Identify which cell holds the provided text, then report its (X, Y) central coordinate. 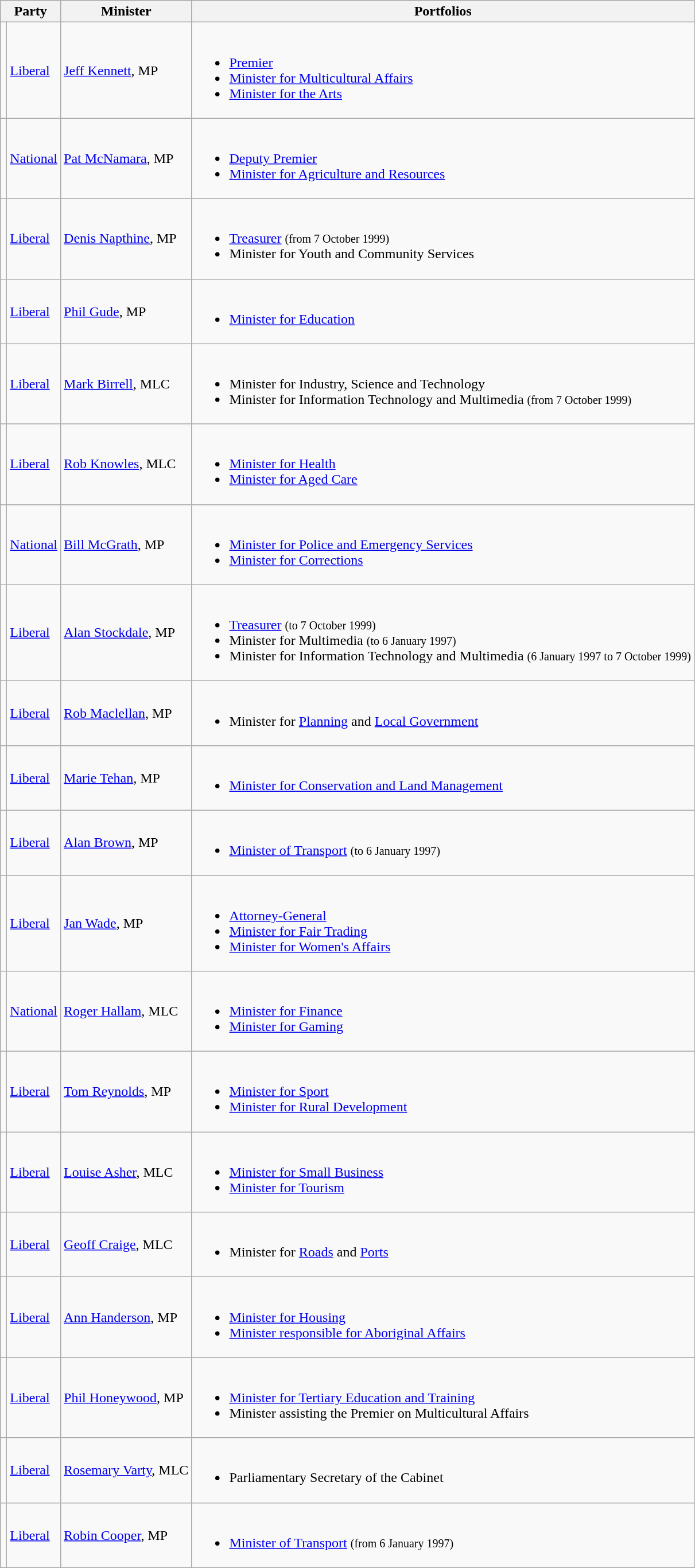
Rob Maclellan, MP (126, 713)
Jeff Kennett, MP (126, 70)
Rob Knowles, MLC (126, 464)
Party (31, 11)
Tom Reynolds, MP (126, 1092)
Attorney-GeneralMinister for Fair TradingMinister for Women's Affairs (443, 924)
Minister for Small BusinessMinister for Tourism (443, 1172)
Geoff Craige, MLC (126, 1245)
Portfolios (443, 11)
Alan Stockdale, MP (126, 632)
Minister for Planning and Local Government (443, 713)
Roger Hallam, MLC (126, 1011)
Jan Wade, MP (126, 924)
Minister for HousingMinister responsible for Aboriginal Affairs (443, 1317)
Minister for Police and Emergency ServicesMinister for Corrections (443, 544)
Deputy PremierMinister for Agriculture and Resources (443, 158)
Treasurer (from 7 October 1999)Minister for Youth and Community Services (443, 239)
Marie Tehan, MP (126, 778)
Phil Gude, MP (126, 311)
Minister for Roads and Ports (443, 1245)
Denis Napthine, MP (126, 239)
Alan Brown, MP (126, 842)
Minister for Conservation and Land Management (443, 778)
Phil Honeywood, MP (126, 1398)
Minister for Education (443, 311)
Ann Handerson, MP (126, 1317)
Rosemary Varty, MLC (126, 1470)
Minister for FinanceMinister for Gaming (443, 1011)
Parliamentary Secretary of the Cabinet (443, 1470)
Minister of Transport (to 6 January 1997) (443, 842)
Mark Birrell, MLC (126, 384)
Louise Asher, MLC (126, 1172)
Minister for HealthMinister for Aged Care (443, 464)
Minister of Transport (from 6 January 1997) (443, 1535)
Minister (126, 11)
PremierMinister for Multicultural AffairsMinister for the Arts (443, 70)
Robin Cooper, MP (126, 1535)
Minister for SportMinister for Rural Development (443, 1092)
Bill McGrath, MP (126, 544)
Pat McNamara, MP (126, 158)
Minister for Industry, Science and TechnologyMinister for Information Technology and Multimedia (from 7 October 1999) (443, 384)
Minister for Tertiary Education and TrainingMinister assisting the Premier on Multicultural Affairs (443, 1398)
